Capture the cell that displays the provided text and extract its [x, y] central coordinate. 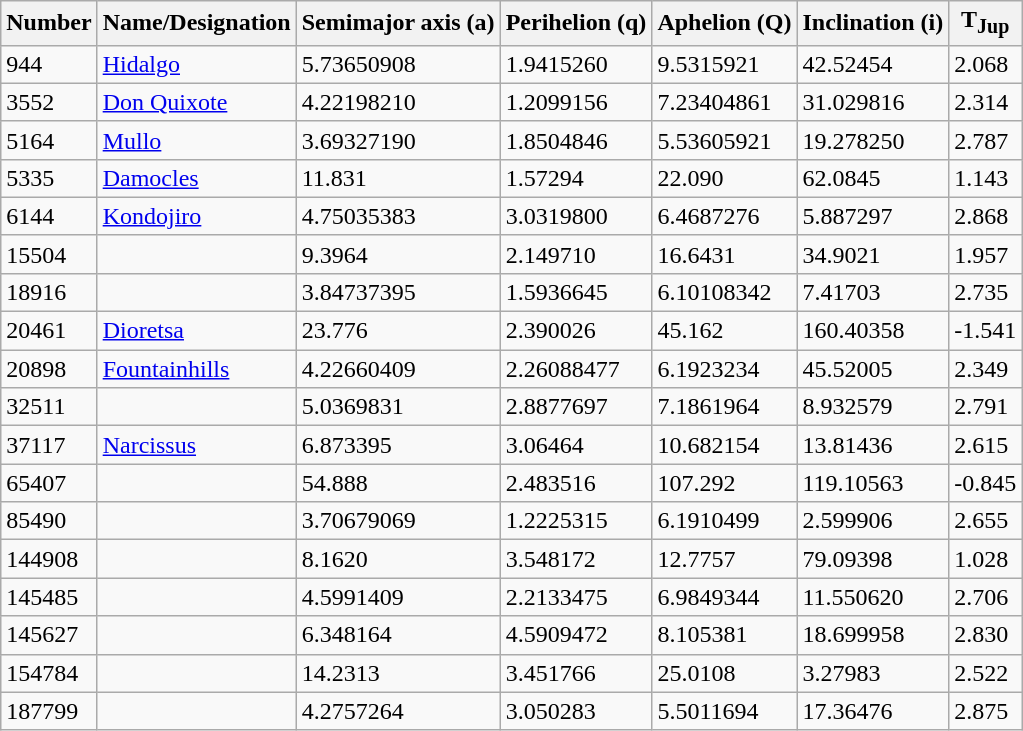
154784 [49, 673]
Damocles [196, 178]
14.2313 [398, 673]
Semimajor axis (a) [398, 23]
107.292 [724, 483]
3.70679069 [398, 521]
13.81436 [873, 445]
2.483516 [576, 483]
6.1910499 [724, 521]
144908 [49, 559]
2.706 [986, 597]
-1.541 [986, 331]
2.599906 [873, 521]
8.932579 [873, 407]
6.1923234 [724, 369]
1.5936645 [576, 292]
Dioretsa [196, 331]
145485 [49, 597]
944 [49, 64]
16.6431 [724, 254]
22.090 [724, 178]
1.57294 [576, 178]
9.3964 [398, 254]
TJup [986, 23]
20898 [49, 369]
5.5011694 [724, 711]
2.791 [986, 407]
18.699958 [873, 635]
2.26088477 [576, 369]
8.1620 [398, 559]
7.1861964 [724, 407]
2.390026 [576, 331]
2.8877697 [576, 407]
32511 [49, 407]
34.9021 [873, 254]
3.0319800 [576, 216]
5.887297 [873, 216]
Fountainhills [196, 369]
2.655 [986, 521]
2.349 [986, 369]
2.830 [986, 635]
54.888 [398, 483]
3552 [49, 102]
11.831 [398, 178]
Mullo [196, 140]
2.735 [986, 292]
-0.845 [986, 483]
2.314 [986, 102]
12.7757 [724, 559]
6.873395 [398, 445]
4.5909472 [576, 635]
3.548172 [576, 559]
4.5991409 [398, 597]
Narcissus [196, 445]
10.682154 [724, 445]
4.22198210 [398, 102]
85490 [49, 521]
2.615 [986, 445]
Name/Designation [196, 23]
2.149710 [576, 254]
187799 [49, 711]
5164 [49, 140]
7.23404861 [724, 102]
3.84737395 [398, 292]
79.09398 [873, 559]
Kondojiro [196, 216]
1.2099156 [576, 102]
18916 [49, 292]
119.10563 [873, 483]
3.451766 [576, 673]
8.105381 [724, 635]
3.050283 [576, 711]
2.2133475 [576, 597]
3.69327190 [398, 140]
65407 [49, 483]
4.75035383 [398, 216]
Hidalgo [196, 64]
31.029816 [873, 102]
160.40358 [873, 331]
25.0108 [724, 673]
42.52454 [873, 64]
Number [49, 23]
6.10108342 [724, 292]
2.787 [986, 140]
6.4687276 [724, 216]
2.868 [986, 216]
45.52005 [873, 369]
145627 [49, 635]
2.068 [986, 64]
62.0845 [873, 178]
23.776 [398, 331]
Don Quixote [196, 102]
37117 [49, 445]
Inclination (i) [873, 23]
7.41703 [873, 292]
5.0369831 [398, 407]
3.27983 [873, 673]
45.162 [724, 331]
1.957 [986, 254]
2.875 [986, 711]
1.9415260 [576, 64]
4.22660409 [398, 369]
6144 [49, 216]
4.2757264 [398, 711]
6.9849344 [724, 597]
2.522 [986, 673]
6.348164 [398, 635]
1.2225315 [576, 521]
1.143 [986, 178]
19.278250 [873, 140]
5335 [49, 178]
1.028 [986, 559]
Perihelion (q) [576, 23]
5.53605921 [724, 140]
17.36476 [873, 711]
Aphelion (Q) [724, 23]
1.8504846 [576, 140]
9.5315921 [724, 64]
5.73650908 [398, 64]
11.550620 [873, 597]
20461 [49, 331]
15504 [49, 254]
3.06464 [576, 445]
